Scan for the cell matching the given text and deliver its [X, Y] coordinate at center. 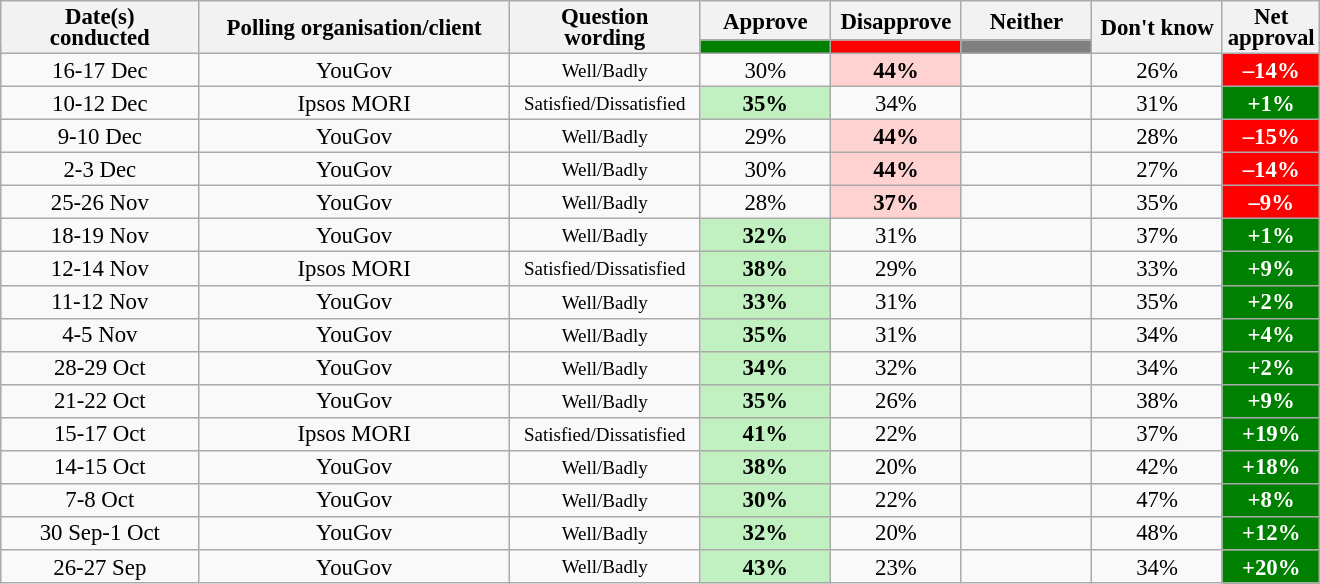
12-14 Nov [100, 268]
14-15 Oct [100, 468]
11-12 Nov [100, 302]
48% [1158, 534]
+20% [1271, 566]
2-3 Dec [100, 170]
Approve [766, 20]
30 Sep-1 Oct [100, 534]
16-17 Dec [100, 70]
+18% [1271, 468]
23% [896, 566]
4-5 Nov [100, 334]
10-12 Dec [100, 104]
41% [766, 434]
+19% [1271, 434]
Neither [1026, 20]
28-29 Oct [100, 368]
Date(s)conducted [100, 28]
26-27 Sep [100, 566]
Questionwording [604, 28]
+4% [1271, 334]
21-22 Oct [100, 400]
Disapprove [896, 20]
–15% [1271, 136]
43% [766, 566]
15-17 Oct [100, 434]
+8% [1271, 500]
Don't know [1158, 28]
Polling organisation/client [354, 28]
+12% [1271, 534]
Net approval [1271, 28]
18-19 Nov [100, 236]
27% [1158, 170]
–9% [1271, 202]
47% [1158, 500]
42% [1158, 468]
7-8 Oct [100, 500]
9-10 Dec [100, 136]
25-26 Nov [100, 202]
